Identify which cell holds the provided text, then report its (x, y) central coordinate. 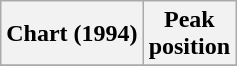
Peakposition (189, 34)
Chart (1994) (72, 34)
